Find where the given text appears and provide that cell's center as (x, y) coordinate. 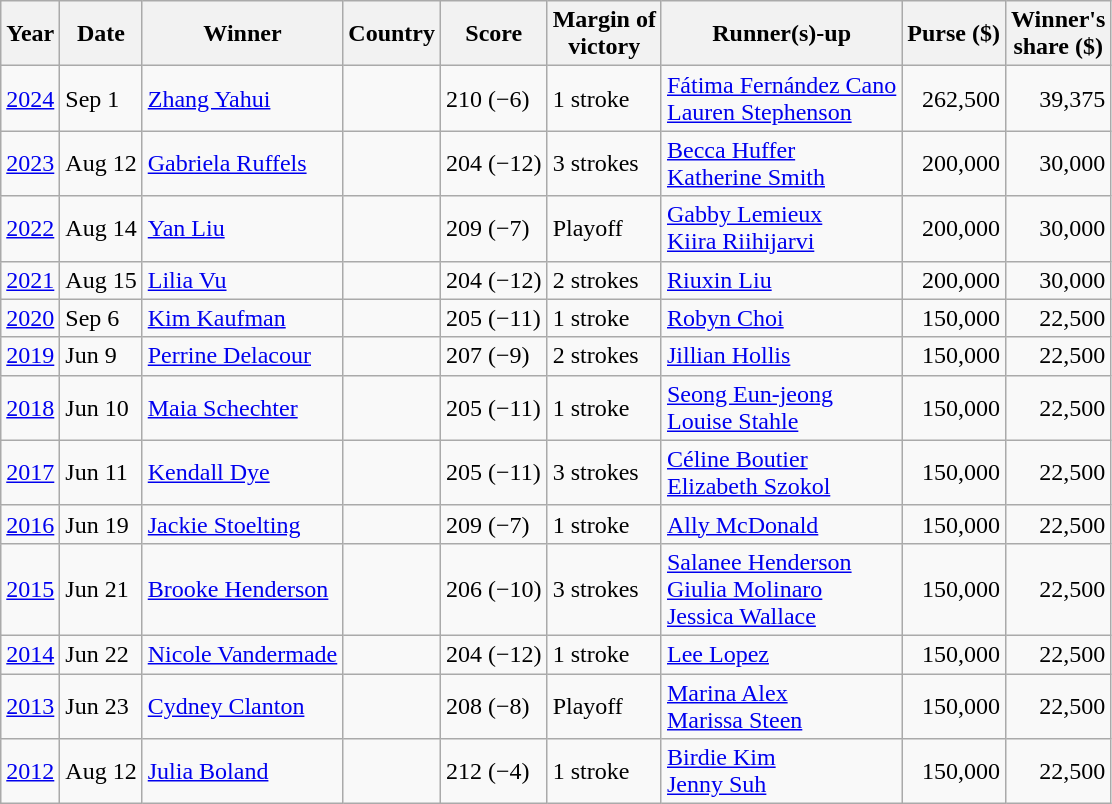
Ally McDonald (781, 524)
Jun 9 (101, 356)
Marina Alex Marissa Steen (781, 706)
Sep 1 (101, 98)
Lee Lopez (781, 654)
Winner'sshare ($) (1058, 34)
Brooke Henderson (242, 589)
Lilia Vu (242, 280)
Seong Eun-jeong Louise Stahle (781, 408)
Score (494, 34)
Aug 15 (101, 280)
Salanee Henderson Giulia Molinaro Jessica Wallace (781, 589)
Julia Boland (242, 772)
212 (−4) (494, 772)
207 (−9) (494, 356)
Gabby Lemieux Kiira Riihijarvi (781, 228)
2013 (30, 706)
2018 (30, 408)
Céline Boutier Elizabeth Szokol (781, 472)
Kim Kaufman (242, 318)
Maia Schechter (242, 408)
Perrine Delacour (242, 356)
2012 (30, 772)
Robyn Choi (781, 318)
2017 (30, 472)
Jun 11 (101, 472)
Aug 14 (101, 228)
Purse ($) (954, 34)
39,375 (1058, 98)
Country (392, 34)
Fátima Fernández Cano Lauren Stephenson (781, 98)
Sep 6 (101, 318)
Yan Liu (242, 228)
Jun 23 (101, 706)
2021 (30, 280)
262,500 (954, 98)
Jun 10 (101, 408)
Runner(s)-up (781, 34)
Winner (242, 34)
Nicole Vandermade (242, 654)
Jun 21 (101, 589)
Zhang Yahui (242, 98)
Jillian Hollis (781, 356)
2015 (30, 589)
Jun 22 (101, 654)
206 (−10) (494, 589)
2014 (30, 654)
210 (−6) (494, 98)
Riuxin Liu (781, 280)
Margin ofvictory (604, 34)
Cydney Clanton (242, 706)
2019 (30, 356)
2022 (30, 228)
2020 (30, 318)
2023 (30, 164)
2024 (30, 98)
Kendall Dye (242, 472)
208 (−8) (494, 706)
Gabriela Ruffels (242, 164)
2016 (30, 524)
Jun 19 (101, 524)
Year (30, 34)
Becca Huffer Katherine Smith (781, 164)
Birdie Kim Jenny Suh (781, 772)
Date (101, 34)
Jackie Stoelting (242, 524)
